Locate the cell with the specified text and output its [x, y] center coordinate. 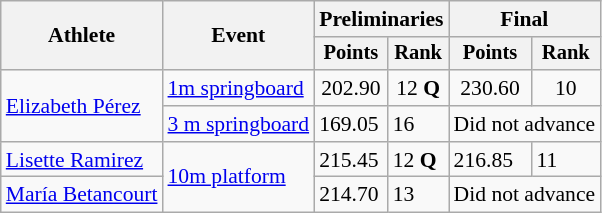
13 [418, 195]
215.45 [351, 160]
Lisette Ramirez [82, 160]
María Betancourt [82, 195]
202.90 [351, 88]
Athlete [82, 36]
Elizabeth Pérez [82, 106]
10m platform [239, 178]
230.60 [490, 88]
3 m springboard [239, 124]
Preliminaries [381, 19]
10 [566, 88]
1m springboard [239, 88]
11 [566, 160]
169.05 [351, 124]
Final [525, 19]
Event [239, 36]
214.70 [351, 195]
216.85 [490, 160]
16 [418, 124]
